Output the [x, y] coordinate of the center of the cell containing the given text.  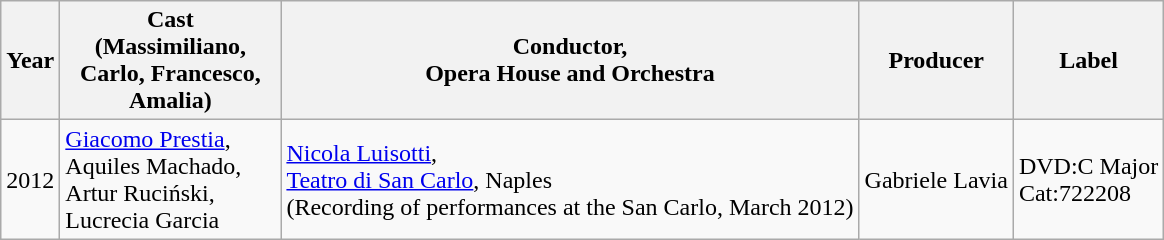
Label [1088, 60]
2012 [30, 180]
Nicola Luisotti,Teatro di San Carlo, Naples(Recording of performances at the San Carlo, March 2012) [570, 180]
DVD:C MajorCat:722208 [1088, 180]
Gabriele Lavia [936, 180]
Giacomo Prestia,Aquiles Machado,Artur Ruciński, Lucrecia Garcia [170, 180]
Conductor,Opera House and Orchestra [570, 60]
Year [30, 60]
Producer [936, 60]
Cast (Massimiliano, Carlo, Francesco, Amalia) [170, 60]
